Locate the cell with the specified text and output its (X, Y) center coordinate. 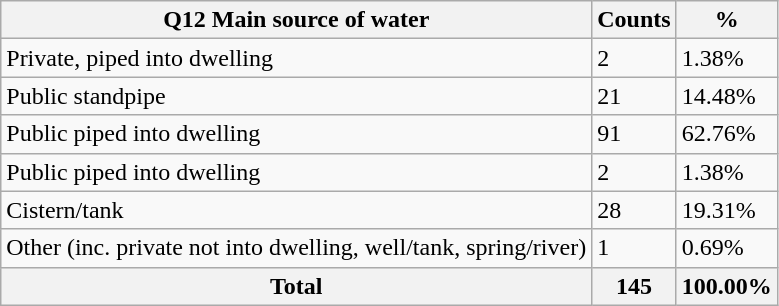
Total (296, 286)
28 (634, 210)
Counts (634, 20)
91 (634, 134)
Other (inc. private not into dwelling, well/tank, spring/river) (296, 248)
Q12 Main source of water (296, 20)
% (726, 20)
Cistern/tank (296, 210)
14.48% (726, 96)
Public standpipe (296, 96)
1 (634, 248)
145 (634, 286)
62.76% (726, 134)
Private, piped into dwelling (296, 58)
19.31% (726, 210)
21 (634, 96)
100.00% (726, 286)
0.69% (726, 248)
